Return (X, Y) of the center of cell containing provided text 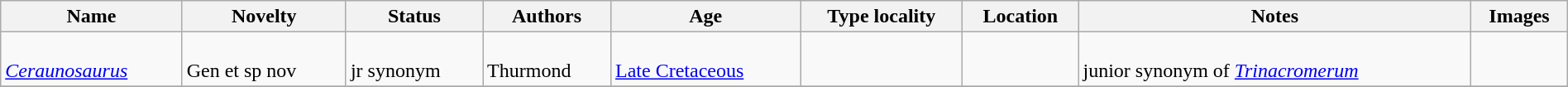
Ceraunosaurus (91, 60)
Status (414, 17)
Images (1520, 17)
Location (1021, 17)
Gen et sp nov (264, 60)
Thurmond (547, 60)
Late Cretaceous (706, 60)
junior synonym of Trinacromerum (1275, 60)
Novelty (264, 17)
Notes (1275, 17)
Type locality (882, 17)
Authors (547, 17)
jr synonym (414, 60)
Age (706, 17)
Name (91, 17)
